Pinpoint the cell where the given text exists, returning its (x, y) midpoint coordinate. 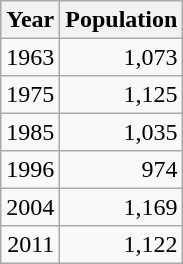
1975 (30, 94)
1963 (30, 56)
2011 (30, 244)
Population (122, 20)
Year (30, 20)
2004 (30, 206)
974 (122, 170)
1996 (30, 170)
1,125 (122, 94)
1,169 (122, 206)
1,122 (122, 244)
1,073 (122, 56)
1985 (30, 132)
1,035 (122, 132)
